Extract the [X, Y] coordinate from the center of the cell holding the provided text.  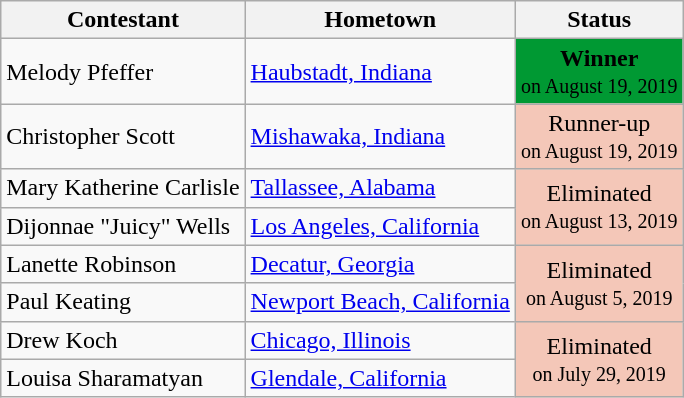
Los Angeles, California [380, 226]
Hometown [380, 20]
Haubstadt, Indiana [380, 72]
Drew Koch [123, 340]
Glendale, California [380, 378]
Status [599, 20]
Mary Katherine Carlisle [123, 188]
Eliminatedon July 29, 2019 [599, 359]
Dijonnae "Juicy" Wells [123, 226]
Eliminatedon August 5, 2019 [599, 283]
Louisa Sharamatyan [123, 378]
Chicago, Illinois [380, 340]
Christopher Scott [123, 136]
Newport Beach, California [380, 302]
Paul Keating [123, 302]
Melody Pfeffer [123, 72]
Decatur, Georgia [380, 264]
Runner-upon August 19, 2019 [599, 136]
Tallassee, Alabama [380, 188]
Eliminatedon August 13, 2019 [599, 207]
Winneron August 19, 2019 [599, 72]
Lanette Robinson [123, 264]
Contestant [123, 20]
Mishawaka, Indiana [380, 136]
